For the text-containing cell, return its midpoint in [X, Y] coordinate format. 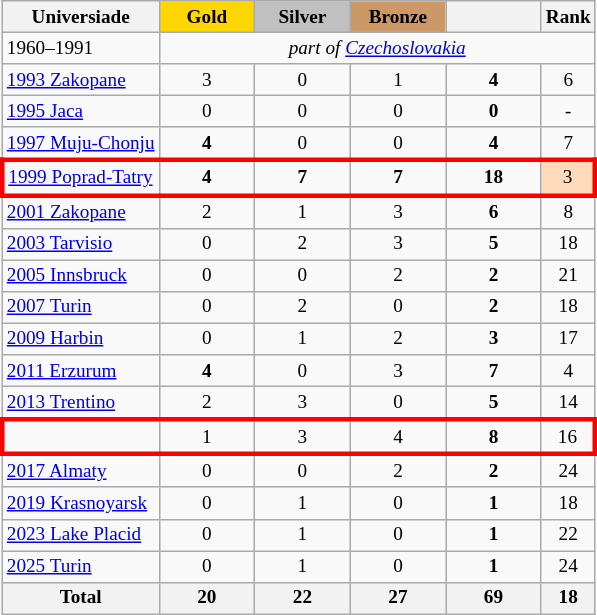
Rank [568, 17]
part of Czechoslovakia [377, 48]
2023 Lake Placid [80, 535]
17 [568, 339]
2003 Tarvisio [80, 244]
1993 Zakopane [80, 80]
Gold [207, 17]
2017 Almaty [80, 470]
2025 Turin [80, 566]
16 [568, 436]
1999 Poprad-Tatry [80, 178]
1997 Muju-Chonju [80, 144]
Universiade [80, 17]
2011 Erzurum [80, 371]
27 [398, 598]
Silver [303, 17]
2005 Innsbruck [80, 276]
21 [568, 276]
2019 Krasnoyarsk [80, 503]
- [568, 111]
2001 Zakopane [80, 212]
14 [568, 402]
1960–1991 [80, 48]
69 [494, 598]
20 [207, 598]
Bronze [398, 17]
2013 Trentino [80, 402]
2009 Harbin [80, 339]
Total [80, 598]
2007 Turin [80, 307]
1995 Jaca [80, 111]
